Pinpoint the cell where the given text exists, returning its (X, Y) midpoint coordinate. 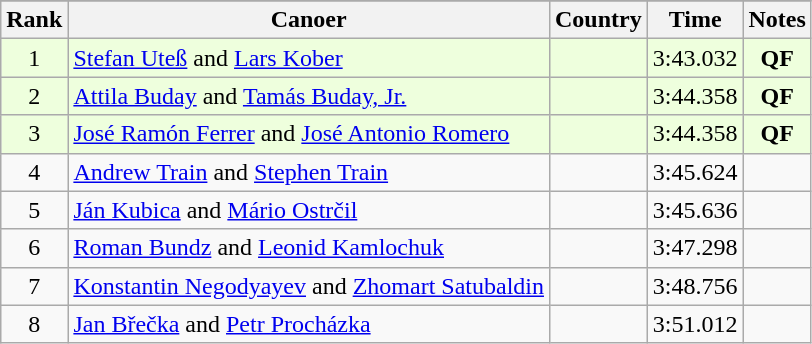
Time (695, 20)
Konstantin Negodyayev and Zhomart Satubaldin (309, 286)
José Ramón Ferrer and José Antonio Romero (309, 134)
6 (34, 248)
1 (34, 58)
Country (598, 20)
Canoer (309, 20)
5 (34, 210)
Notes (777, 20)
Attila Buday and Tamás Buday, Jr. (309, 96)
3:48.756 (695, 286)
3:43.032 (695, 58)
3:45.636 (695, 210)
Ján Kubica and Mário Ostrčil (309, 210)
4 (34, 172)
2 (34, 96)
3:47.298 (695, 248)
Stefan Uteß and Lars Kober (309, 58)
3:51.012 (695, 324)
Roman Bundz and Leonid Kamlochuk (309, 248)
Rank (34, 20)
Jan Břečka and Petr Procházka (309, 324)
8 (34, 324)
Andrew Train and Stephen Train (309, 172)
7 (34, 286)
3:45.624 (695, 172)
3 (34, 134)
